Identify which cell holds the provided text, then report its (X, Y) central coordinate. 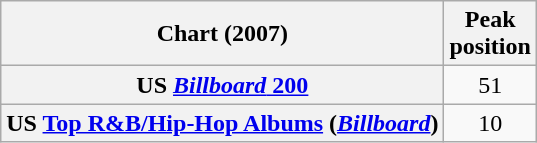
10 (490, 123)
Peak position (490, 34)
US Top R&B/Hip-Hop Albums (Billboard) (222, 123)
Chart (2007) (222, 34)
US Billboard 200 (222, 85)
51 (490, 85)
